Determine the [x, y] coordinate at the center of the cell enclosing the given text.  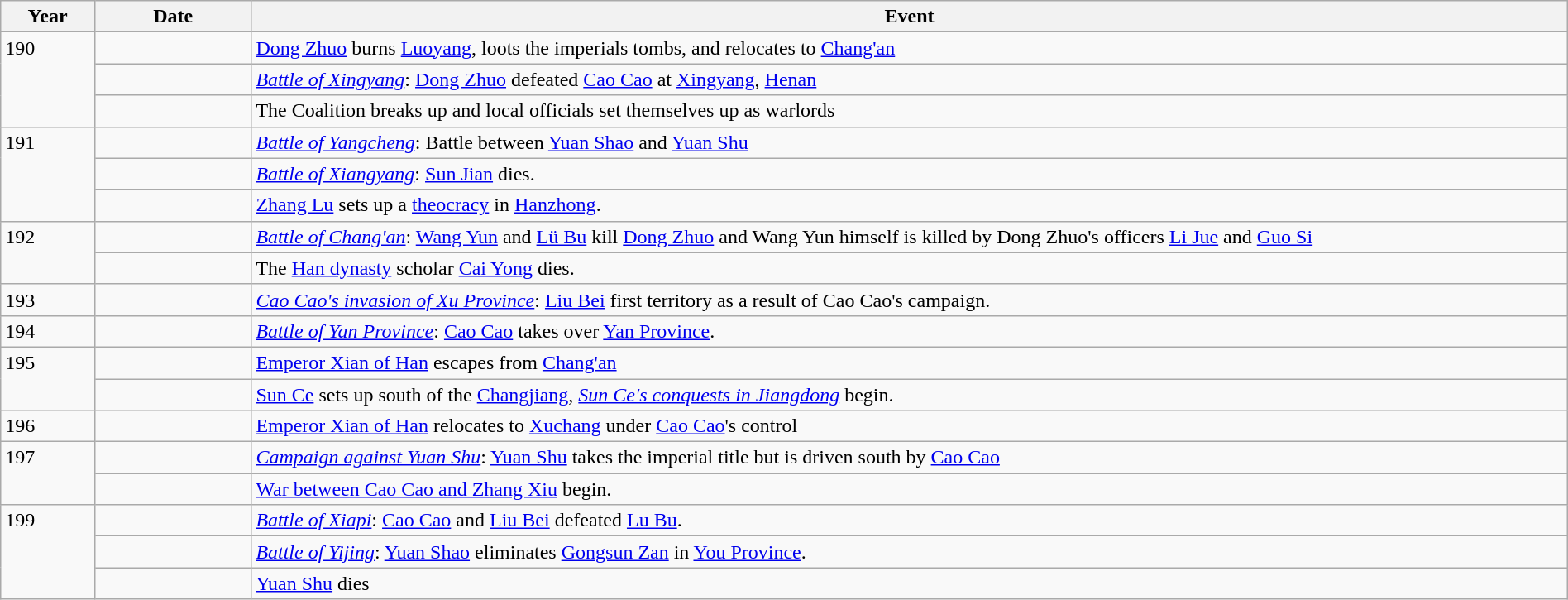
The Han dynasty scholar Cai Yong dies. [910, 268]
Cao Cao's invasion of Xu Province: Liu Bei first territory as a result of Cao Cao's campaign. [910, 300]
Yuan Shu dies [910, 583]
Emperor Xian of Han relocates to Xuchang under Cao Cao's control [910, 426]
Battle of Chang'an: Wang Yun and Lü Bu kill Dong Zhuo and Wang Yun himself is killed by Dong Zhuo's officers Li Jue and Guo Si [910, 237]
196 [48, 426]
197 [48, 473]
Battle of Xiangyang: Sun Jian dies. [910, 174]
191 [48, 174]
Zhang Lu sets up a theocracy in Hanzhong. [910, 205]
Battle of Yangcheng: Battle between Yuan Shao and Yuan Shu [910, 142]
The Coalition breaks up and local officials set themselves up as warlords [910, 111]
190 [48, 79]
Battle of Xingyang: Dong Zhuo defeated Cao Cao at Xingyang, Henan [910, 79]
Sun Ce sets up south of the Changjiang, Sun Ce's conquests in Jiangdong begin. [910, 395]
Battle of Yijing: Yuan Shao eliminates Gongsun Zan in You Province. [910, 552]
Event [910, 17]
Date [172, 17]
193 [48, 300]
Battle of Yan Province: Cao Cao takes over Yan Province. [910, 331]
195 [48, 378]
Campaign against Yuan Shu: Yuan Shu takes the imperial title but is driven south by Cao Cao [910, 458]
Emperor Xian of Han escapes from Chang'an [910, 362]
192 [48, 252]
Year [48, 17]
199 [48, 552]
Battle of Xiapi: Cao Cao and Liu Bei defeated Lu Bu. [910, 521]
194 [48, 331]
War between Cao Cao and Zhang Xiu begin. [910, 489]
Dong Zhuo burns Luoyang, loots the imperials tombs, and relocates to Chang'an [910, 48]
